Capture the cell that displays the provided text and extract its [x, y] central coordinate. 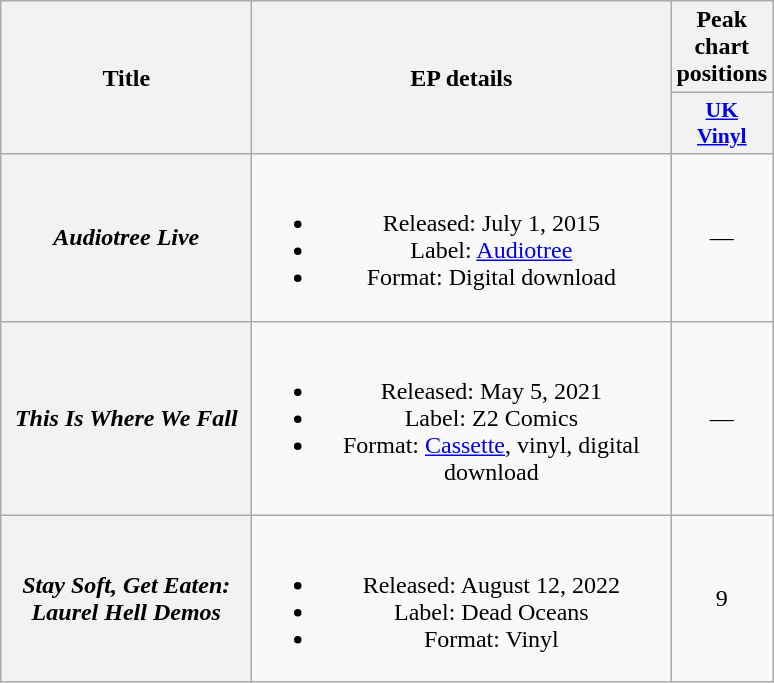
UKVinyl [722, 124]
Audiotree Live [126, 238]
Title [126, 78]
9 [722, 598]
Released: August 12, 2022Label: Dead OceansFormat: Vinyl [462, 598]
Stay Soft, Get Eaten: Laurel Hell Demos [126, 598]
This Is Where We Fall [126, 418]
Peak chart positions [722, 47]
Released: May 5, 2021Label: Z2 ComicsFormat: Cassette, vinyl, digital download [462, 418]
EP details [462, 78]
Released: July 1, 2015Label: AudiotreeFormat: Digital download [462, 238]
